For the text-containing cell, return its midpoint in [x, y] coordinate format. 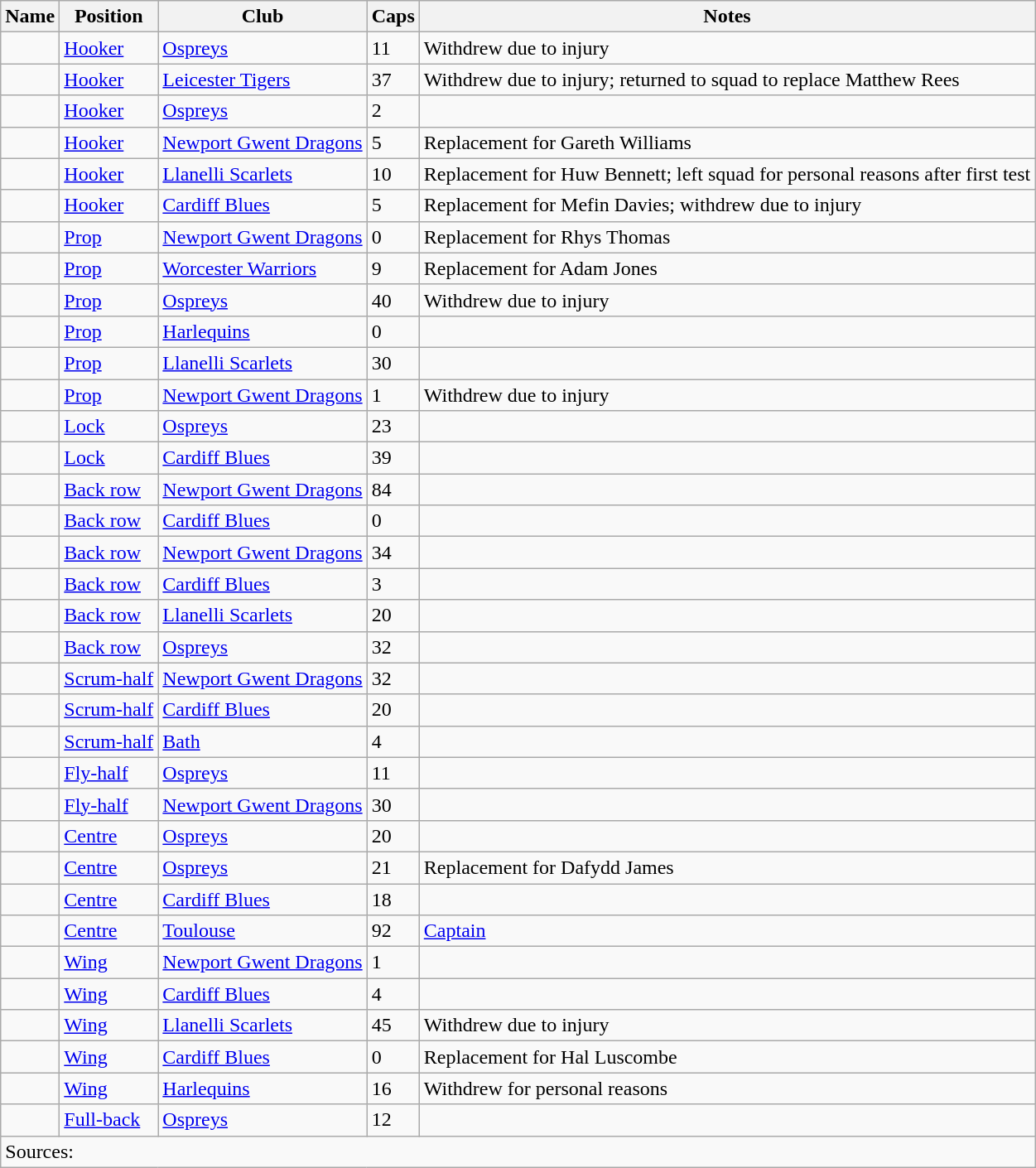
21 [393, 867]
92 [393, 931]
Replacement for Rhys Thomas [727, 237]
84 [393, 490]
Club [263, 17]
Full-back [109, 1120]
Name [30, 17]
Replacement for Adam Jones [727, 268]
Replacement for Gareth Williams [727, 142]
Worcester Warriors [263, 268]
2 [393, 111]
23 [393, 427]
Withdrew due to injury; returned to squad to replace Matthew Rees [727, 80]
39 [393, 458]
Captain [727, 931]
37 [393, 80]
18 [393, 899]
10 [393, 174]
45 [393, 1026]
Notes [727, 17]
Toulouse [263, 931]
Bath [263, 741]
Sources: [518, 1151]
34 [393, 553]
3 [393, 584]
Withdrew for personal reasons [727, 1088]
Leicester Tigers [263, 80]
Replacement for Hal Luscombe [727, 1057]
12 [393, 1120]
Replacement for Mefin Davies; withdrew due to injury [727, 205]
Position [109, 17]
40 [393, 300]
16 [393, 1088]
Replacement for Dafydd James [727, 867]
Replacement for Huw Bennett; left squad for personal reasons after first test [727, 174]
Caps [393, 17]
9 [393, 268]
